For the text-containing cell, return its midpoint in [x, y] coordinate format. 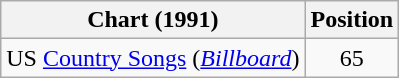
65 [352, 58]
US Country Songs (Billboard) [153, 58]
Position [352, 20]
Chart (1991) [153, 20]
